Extract the [x, y] coordinate from the center of the cell holding the provided text.  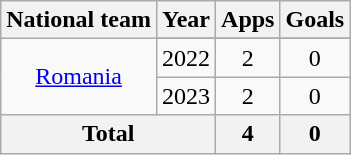
Apps [248, 20]
Goals [315, 20]
National team [79, 20]
2023 [186, 96]
4 [248, 134]
2022 [186, 58]
Romania [79, 77]
Year [186, 20]
Total [108, 134]
